Return [x, y] of the center of cell containing provided text 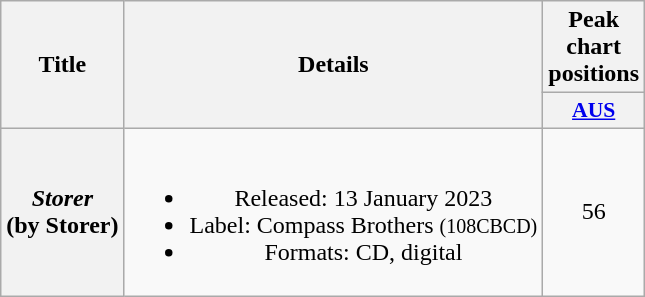
Title [62, 65]
Peak chart positions [594, 47]
56 [594, 212]
AUS [594, 111]
Storer (by Storer) [62, 212]
Details [334, 65]
Released: 13 January 2023Label: Compass Brothers (108CBCD)Formats: CD, digital [334, 212]
